Extract the (X, Y) coordinate from the center of the cell holding the provided text.  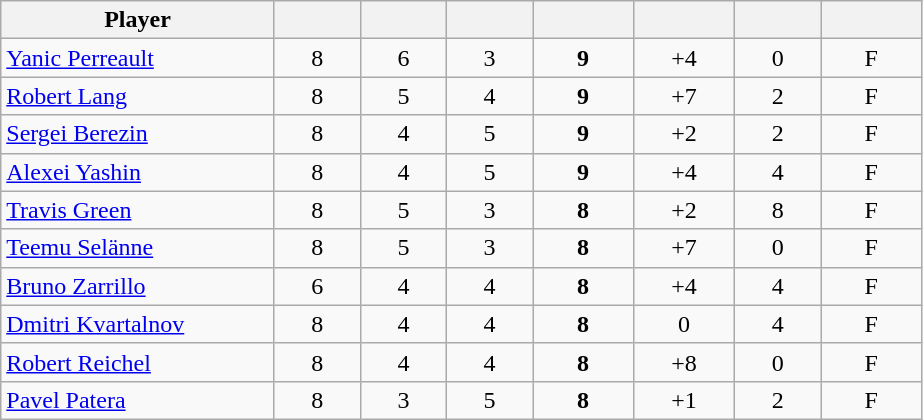
Player (138, 20)
Dmitri Kvartalnov (138, 324)
Sergei Berezin (138, 134)
Robert Lang (138, 96)
Robert Reichel (138, 362)
+1 (684, 400)
Yanic Perreault (138, 58)
Alexei Yashin (138, 172)
Pavel Patera (138, 400)
Teemu Selänne (138, 248)
+8 (684, 362)
Travis Green (138, 210)
Bruno Zarrillo (138, 286)
